Scan for the cell matching the given text and deliver its [x, y] coordinate at center. 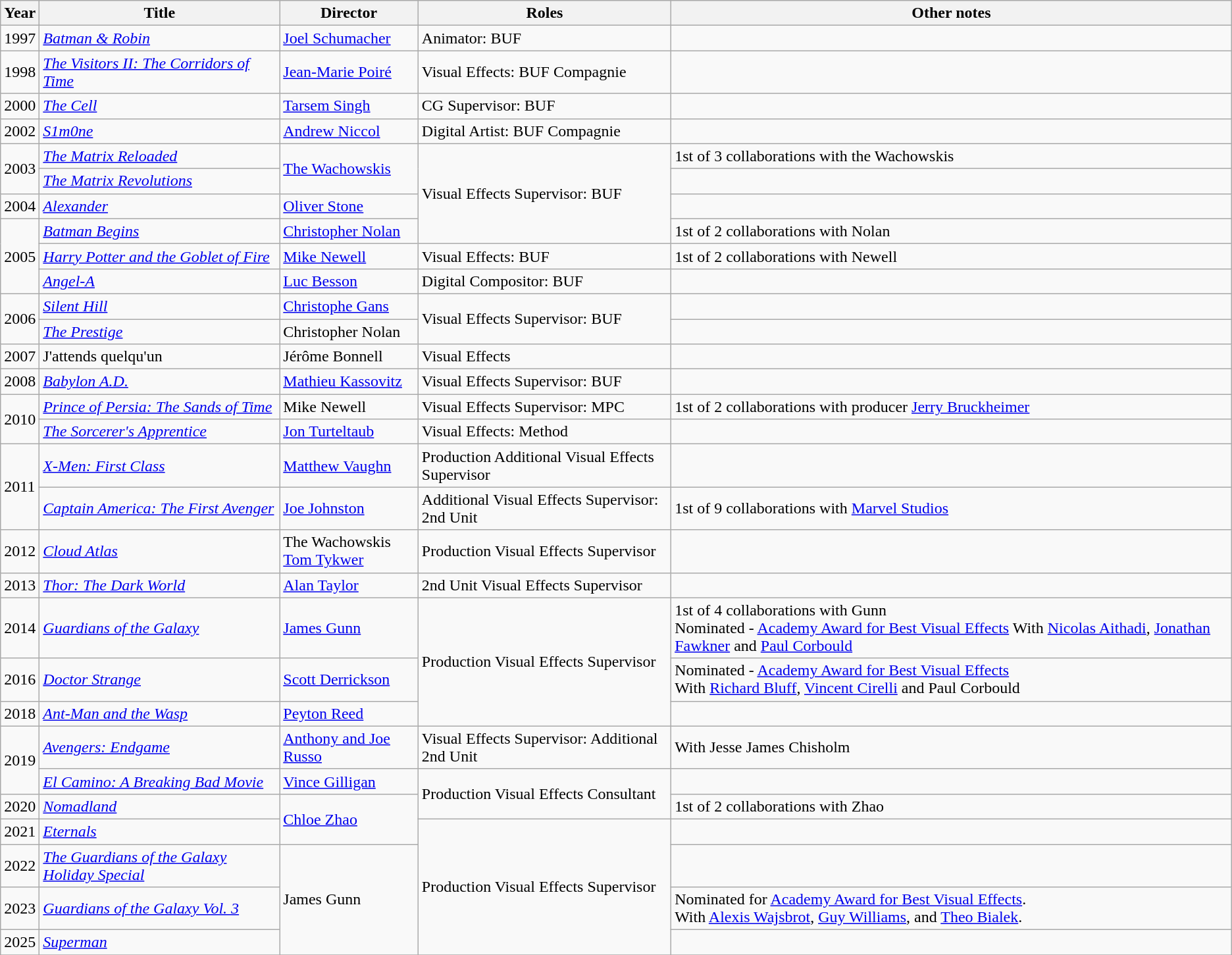
Roles [544, 13]
Chloe Zhao [349, 819]
Visual Effects: Method [544, 432]
1997 [20, 38]
2014 [20, 628]
Joe Johnston [349, 508]
Director [349, 13]
2007 [20, 357]
Digital Artist: BUF Compagnie [544, 131]
Avengers: Endgame [159, 748]
Prince of Persia: The Sands of Time [159, 407]
Peyton Reed [349, 713]
With Jesse James Chisholm [952, 748]
1st of 2 collaborations with Newell [952, 256]
Jean-Marie Poiré [349, 72]
Anthony and Joe Russo [349, 748]
Batman Begins [159, 231]
Alexander [159, 206]
2006 [20, 319]
Production Visual Effects Consultant [544, 794]
2002 [20, 131]
The WachowskisTom Tykwer [349, 552]
The Prestige [159, 331]
Animator: BUF [544, 38]
Matthew Vaughn [349, 466]
Year [20, 13]
Joel Schumacher [349, 38]
1998 [20, 72]
2011 [20, 487]
Guardians of the Galaxy Vol. 3 [159, 908]
Production Additional Visual Effects Supervisor [544, 466]
Jérôme Bonnell [349, 357]
S1m0ne [159, 131]
Superman [159, 942]
The Wachowskis [349, 168]
Luc Besson [349, 281]
Nominated for Academy Award for Best Visual Effects.With Alexis Wajsbrot, Guy Williams, and Theo Bialek. [952, 908]
Mathieu Kassovitz [349, 382]
Andrew Niccol [349, 131]
Visual Effects: BUF [544, 256]
The Sorcerer's Apprentice [159, 432]
Christophe Gans [349, 306]
Captain America: The First Avenger [159, 508]
1st of 9 collaborations with Marvel Studios [952, 508]
Visual Effects [544, 357]
Babylon A.D. [159, 382]
2013 [20, 585]
Thor: The Dark World [159, 585]
Eternals [159, 831]
Visual Effects Supervisor: MPC [544, 407]
Tarsem Singh [349, 106]
Silent Hill [159, 306]
Other notes [952, 13]
Doctor Strange [159, 679]
Alan Taylor [349, 585]
2012 [20, 552]
2004 [20, 206]
Nominated - Academy Award for Best Visual EffectsWith Richard Bluff, Vincent Cirelli and Paul Corbould [952, 679]
El Camino: A Breaking Bad Movie [159, 781]
X-Men: First Class [159, 466]
1st of 3 collaborations with the Wachowskis [952, 156]
Nomadland [159, 806]
CG Supervisor: BUF [544, 106]
1st of 4 collaborations with GunnNominated - Academy Award for Best Visual Effects With Nicolas Aithadi, Jonathan Fawkner and Paul Corbould [952, 628]
Harry Potter and the Goblet of Fire [159, 256]
Guardians of the Galaxy [159, 628]
Ant-Man and the Wasp [159, 713]
The Matrix Reloaded [159, 156]
2005 [20, 256]
J'attends quelqu'un [159, 357]
Angel-A [159, 281]
Batman & Robin [159, 38]
Visual Effects Supervisor: Additional 2nd Unit [544, 748]
Vince Gilligan [349, 781]
2nd Unit Visual Effects Supervisor [544, 585]
Additional Visual Effects Supervisor: 2nd Unit [544, 508]
2019 [20, 760]
2010 [20, 419]
The Guardians of the Galaxy Holiday Special [159, 865]
2003 [20, 168]
2018 [20, 713]
2022 [20, 865]
The Visitors II: The Corridors of Time [159, 72]
2023 [20, 908]
2020 [20, 806]
Oliver Stone [349, 206]
2021 [20, 831]
1st of 2 collaborations with Nolan [952, 231]
Jon Turteltaub [349, 432]
Visual Effects: BUF Compagnie [544, 72]
2025 [20, 942]
2016 [20, 679]
The Cell [159, 106]
Digital Compositor: BUF [544, 281]
1st of 2 collaborations with Zhao [952, 806]
2008 [20, 382]
The Matrix Revolutions [159, 181]
2000 [20, 106]
1st of 2 collaborations with producer Jerry Bruckheimer [952, 407]
Cloud Atlas [159, 552]
Scott Derrickson [349, 679]
Title [159, 13]
